Return [X, Y] of the center of cell containing provided text 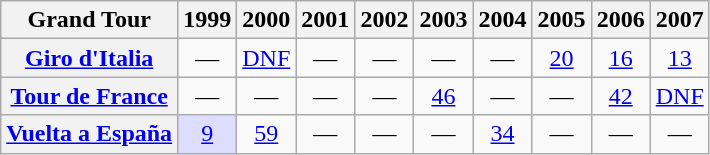
16 [620, 58]
2006 [620, 20]
2003 [444, 20]
34 [502, 134]
42 [620, 96]
13 [680, 58]
2007 [680, 20]
Grand Tour [90, 20]
Giro d'Italia [90, 58]
59 [266, 134]
1999 [208, 20]
9 [208, 134]
2004 [502, 20]
46 [444, 96]
2002 [384, 20]
20 [562, 58]
2005 [562, 20]
Tour de France [90, 96]
2001 [326, 20]
2000 [266, 20]
Vuelta a España [90, 134]
